Determine the (x, y) coordinate at the center of the cell enclosing the given text.  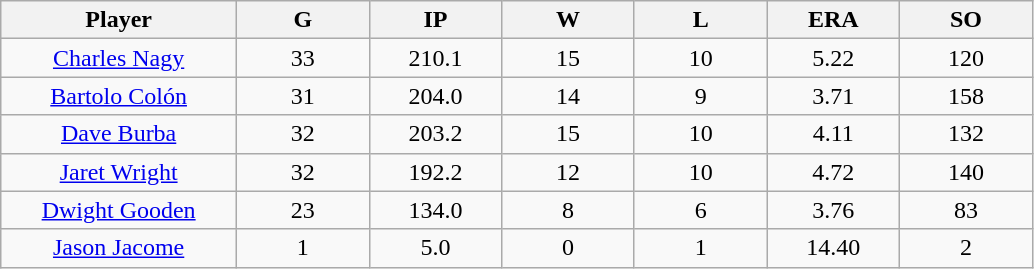
83 (966, 210)
L (700, 20)
2 (966, 248)
120 (966, 58)
9 (700, 96)
ERA (834, 20)
Jason Jacome (119, 248)
SO (966, 20)
204.0 (436, 96)
Bartolo Colón (119, 96)
14 (568, 96)
31 (304, 96)
Dwight Gooden (119, 210)
Dave Burba (119, 134)
3.76 (834, 210)
Charles Nagy (119, 58)
192.2 (436, 172)
203.2 (436, 134)
134.0 (436, 210)
Jaret Wright (119, 172)
23 (304, 210)
Player (119, 20)
12 (568, 172)
4.11 (834, 134)
6 (700, 210)
3.71 (834, 96)
IP (436, 20)
5.0 (436, 248)
14.40 (834, 248)
158 (966, 96)
G (304, 20)
5.22 (834, 58)
0 (568, 248)
8 (568, 210)
210.1 (436, 58)
132 (966, 134)
33 (304, 58)
4.72 (834, 172)
W (568, 20)
140 (966, 172)
